Search for the cell housing the specified text and yield its [x, y] center coordinate. 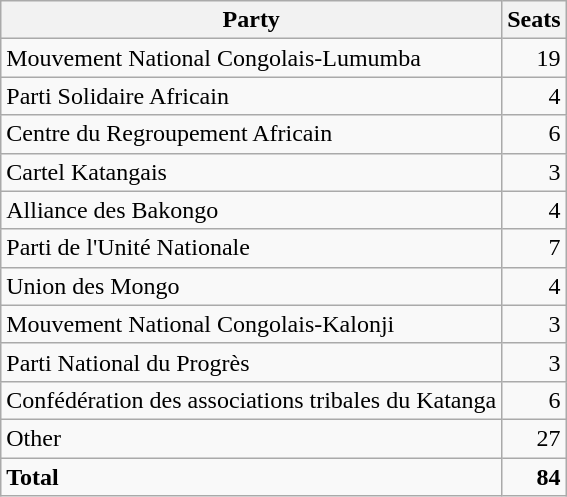
Seats [534, 20]
Confédération des associations tribales du Katanga [252, 400]
Union des Mongo [252, 286]
27 [534, 438]
19 [534, 58]
84 [534, 477]
Cartel Katangais [252, 172]
Party [252, 20]
Mouvement National Congolais-Kalonji [252, 324]
Parti de l'Unité Nationale [252, 248]
Centre du Regroupement Africain [252, 134]
Other [252, 438]
7 [534, 248]
Parti Solidaire Africain [252, 96]
Alliance des Bakongo [252, 210]
Mouvement National Congolais-Lumumba [252, 58]
Total [252, 477]
Parti National du Progrès [252, 362]
